Output the [x, y] coordinate of the center of the cell containing the given text.  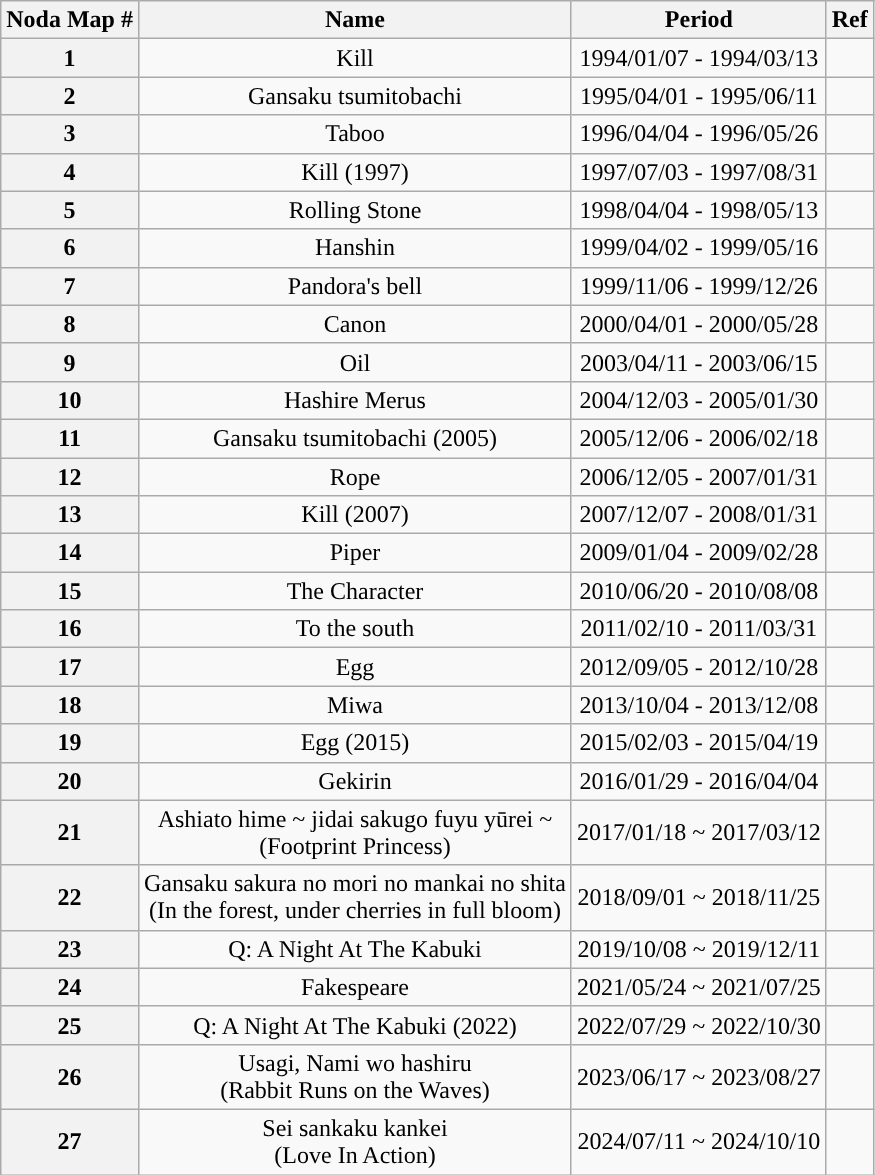
27 [70, 1142]
Piper [354, 553]
25 [70, 1025]
1997/07/03 - 1997/08/31 [698, 172]
26 [70, 1076]
17 [70, 667]
21 [70, 832]
2003/04/11 - 2003/06/15 [698, 362]
The Character [354, 591]
Name [354, 20]
1995/04/01 - 1995/06/11 [698, 96]
24 [70, 987]
Hanshin [354, 248]
16 [70, 629]
1 [70, 58]
Miwa [354, 705]
Rolling Stone [354, 210]
2007/12/07 - 2008/01/31 [698, 515]
10 [70, 400]
Usagi, Nami wo hashiru(Rabbit Runs on the Waves) [354, 1076]
1996/04/04 - 1996/05/26 [698, 134]
Canon [354, 324]
1999/04/02 - 1999/05/16 [698, 248]
1994/01/07 - 1994/03/13 [698, 58]
2006/12/05 - 2007/01/31 [698, 477]
11 [70, 438]
2009/01/04 - 2009/02/28 [698, 553]
Q: A Night At The Kabuki [354, 949]
2015/02/03 - 2015/04/19 [698, 743]
2000/04/01 - 2000/05/28 [698, 324]
2016/01/29 - 2016/04/04 [698, 781]
15 [70, 591]
18 [70, 705]
2019/10/08 ~ 2019/12/11 [698, 949]
Kill (2007) [354, 515]
2017/01/18 ~ 2017/03/12 [698, 832]
Gekirin [354, 781]
2011/02/10 - 2011/03/31 [698, 629]
2018/09/01 ~ 2018/11/25 [698, 898]
Oil [354, 362]
8 [70, 324]
Q: A Night At The Kabuki (2022) [354, 1025]
Kill (1997) [354, 172]
2013/10/04 - 2013/12/08 [698, 705]
2012/09/05 - 2012/10/28 [698, 667]
13 [70, 515]
Gansaku tsumitobachi (2005) [354, 438]
1998/04/04 - 1998/05/13 [698, 210]
2 [70, 96]
Fakespeare [354, 987]
12 [70, 477]
2022/07/29 ~ 2022/10/30 [698, 1025]
14 [70, 553]
2004/12/03 - 2005/01/30 [698, 400]
2005/12/06 - 2006/02/18 [698, 438]
Ref [850, 20]
Taboo [354, 134]
2010/06/20 - 2010/08/08 [698, 591]
Rope [354, 477]
Sei sankaku kankei(Love In Action) [354, 1142]
To the south [354, 629]
9 [70, 362]
22 [70, 898]
2023/06/17 ~ 2023/08/27 [698, 1076]
2024/07/11 ~ 2024/10/10 [698, 1142]
19 [70, 743]
Pandora's bell [354, 286]
6 [70, 248]
7 [70, 286]
Hashire Merus [354, 400]
23 [70, 949]
Ashiato hime ~ jidai sakugo fuyu yūrei ~ (Footprint Princess) [354, 832]
Egg (2015) [354, 743]
2021/05/24 ~ 2021/07/25 [698, 987]
Gansaku tsumitobachi [354, 96]
20 [70, 781]
Gansaku sakura no mori no mankai no shita (In the forest, under cherries in full bloom) [354, 898]
Noda Map # [70, 20]
4 [70, 172]
Kill [354, 58]
3 [70, 134]
Egg [354, 667]
1999/11/06 - 1999/12/26 [698, 286]
Period [698, 20]
5 [70, 210]
